From the cell containing the given text, extract its center point as (X, Y) coordinate. 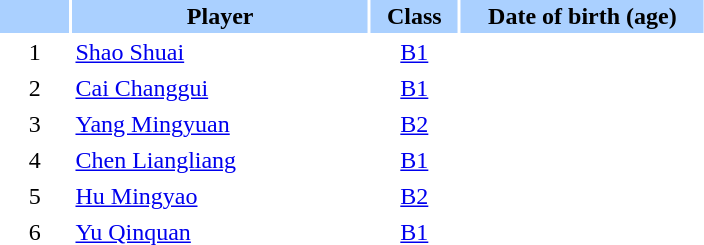
3 (34, 124)
Hu Mingyao (220, 196)
1 (34, 52)
Shao Shuai (220, 52)
Player (220, 16)
Class (414, 16)
5 (34, 196)
2 (34, 88)
Chen Liangliang (220, 160)
4 (34, 160)
Cai Changgui (220, 88)
Yang Mingyuan (220, 124)
Date of birth (age) (582, 16)
